Extract the (X, Y) coordinate from the center of the cell holding the provided text.  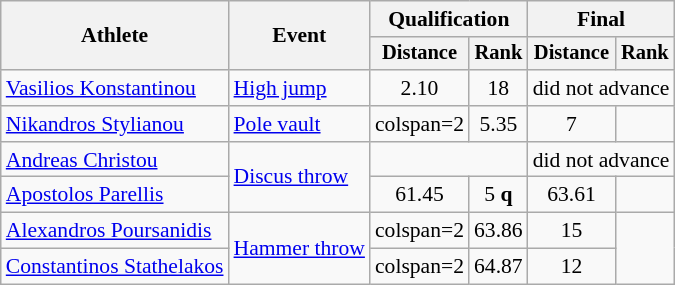
Vasilios Konstantinou (115, 88)
2.10 (420, 88)
High jump (300, 88)
Nikandros Stylianou (115, 124)
18 (498, 88)
15 (572, 231)
Hammer throw (300, 248)
Discus throw (300, 178)
12 (572, 267)
Constantinos Stathelakos (115, 267)
Event (300, 36)
5 q (498, 195)
Qualification (449, 19)
Pole vault (300, 124)
63.86 (498, 231)
Final (602, 19)
5.35 (498, 124)
63.61 (572, 195)
Apostolos Parellis (115, 195)
Athlete (115, 36)
Alexandros Poursanidis (115, 231)
61.45 (420, 195)
Andreas Christou (115, 160)
64.87 (498, 267)
7 (572, 124)
